Search for the cell housing the specified text and yield its [x, y] center coordinate. 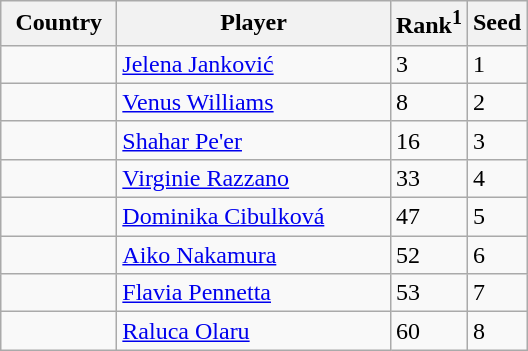
Dominika Cibulková [254, 217]
Flavia Pennetta [254, 293]
53 [428, 293]
33 [428, 178]
Rank1 [428, 24]
Shahar Pe'er [254, 140]
5 [496, 217]
Player [254, 24]
16 [428, 140]
4 [496, 178]
Seed [496, 24]
7 [496, 293]
2 [496, 102]
Raluca Olaru [254, 331]
6 [496, 255]
52 [428, 255]
Country [59, 24]
Virginie Razzano [254, 178]
47 [428, 217]
Aiko Nakamura [254, 255]
Jelena Janković [254, 64]
1 [496, 64]
60 [428, 331]
Venus Williams [254, 102]
